From the cell containing the given text, extract its center point as [x, y] coordinate. 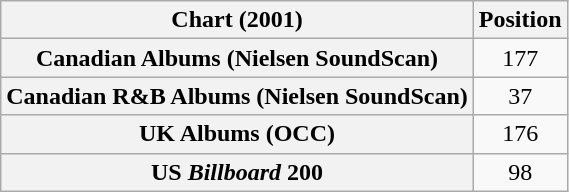
177 [520, 58]
UK Albums (OCC) [238, 134]
US Billboard 200 [238, 172]
37 [520, 96]
Canadian Albums (Nielsen SoundScan) [238, 58]
Canadian R&B Albums (Nielsen SoundScan) [238, 96]
Chart (2001) [238, 20]
Position [520, 20]
176 [520, 134]
98 [520, 172]
